Scan for the cell matching the given text and deliver its [x, y] coordinate at center. 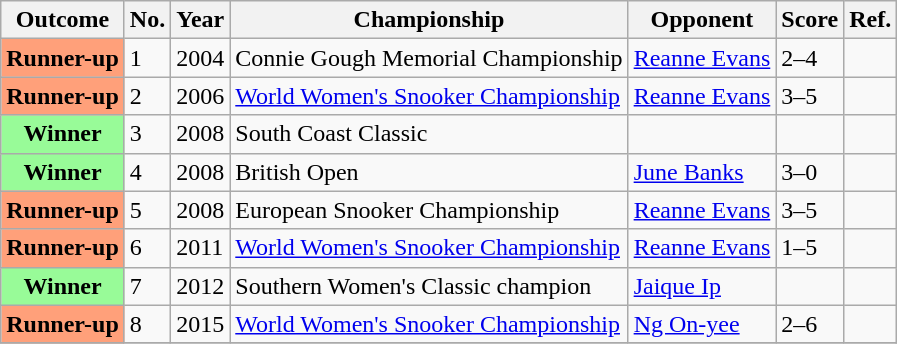
Outcome [63, 20]
Ref. [870, 20]
Jaique Ip [702, 286]
3 [147, 134]
8 [147, 324]
Connie Gough Memorial Championship [429, 58]
Year [200, 20]
1 [147, 58]
European Snooker Championship [429, 210]
Championship [429, 20]
5 [147, 210]
British Open [429, 172]
7 [147, 286]
1–5 [810, 248]
No. [147, 20]
2 [147, 96]
Southern Women's Classic champion [429, 286]
Opponent [702, 20]
Score [810, 20]
2–4 [810, 58]
South Coast Classic [429, 134]
2004 [200, 58]
2–6 [810, 324]
4 [147, 172]
2012 [200, 286]
Ng On-yee [702, 324]
3–0 [810, 172]
2006 [200, 96]
2015 [200, 324]
6 [147, 248]
2011 [200, 248]
June Banks [702, 172]
